Provide the (x, y) coordinate of the cell's center where the given text is located.  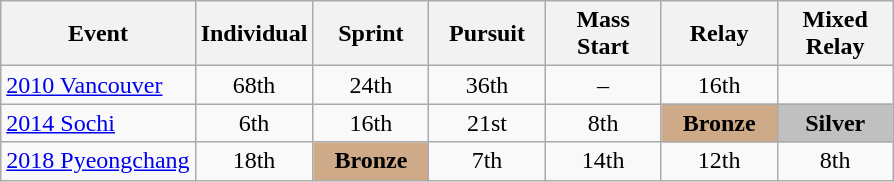
Pursuit (487, 34)
12th (719, 161)
21st (487, 123)
Relay (719, 34)
24th (371, 85)
Silver (835, 123)
Mixed Relay (835, 34)
18th (254, 161)
Event (98, 34)
2018 Pyeongchang (98, 161)
36th (487, 85)
6th (254, 123)
Individual (254, 34)
7th (487, 161)
2010 Vancouver (98, 85)
Sprint (371, 34)
– (603, 85)
68th (254, 85)
Mass Start (603, 34)
2014 Sochi (98, 123)
14th (603, 161)
